Return the [X, Y] coordinate for the center point of the cell that contains the specified text.  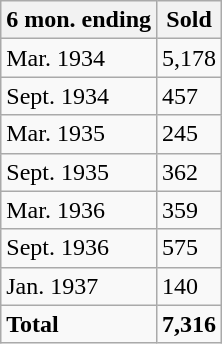
362 [190, 172]
Mar. 1935 [79, 134]
Total [79, 324]
Mar. 1936 [79, 210]
5,178 [190, 58]
Sold [190, 20]
Sept. 1935 [79, 172]
140 [190, 286]
575 [190, 248]
Mar. 1934 [79, 58]
6 mon. ending [79, 20]
245 [190, 134]
Sept. 1936 [79, 248]
Sept. 1934 [79, 96]
7,316 [190, 324]
Jan. 1937 [79, 286]
457 [190, 96]
359 [190, 210]
